Determine the (x, y) coordinate at the center of the cell enclosing the given text.  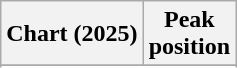
Chart (2025) (72, 34)
Peak position (189, 34)
